From the cell containing the given text, extract its center point as (X, Y) coordinate. 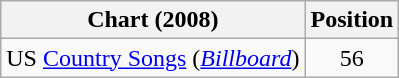
Position (352, 20)
56 (352, 58)
US Country Songs (Billboard) (153, 58)
Chart (2008) (153, 20)
